Capture the cell that displays the provided text and extract its [x, y] central coordinate. 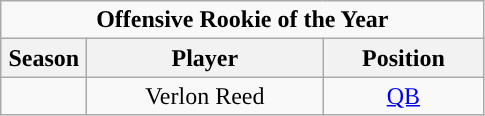
Player [205, 58]
Verlon Reed [205, 96]
Offensive Rookie of the Year [242, 20]
QB [404, 96]
Season [44, 58]
Position [404, 58]
